Output the (X, Y) coordinate of the center of the cell containing the given text.  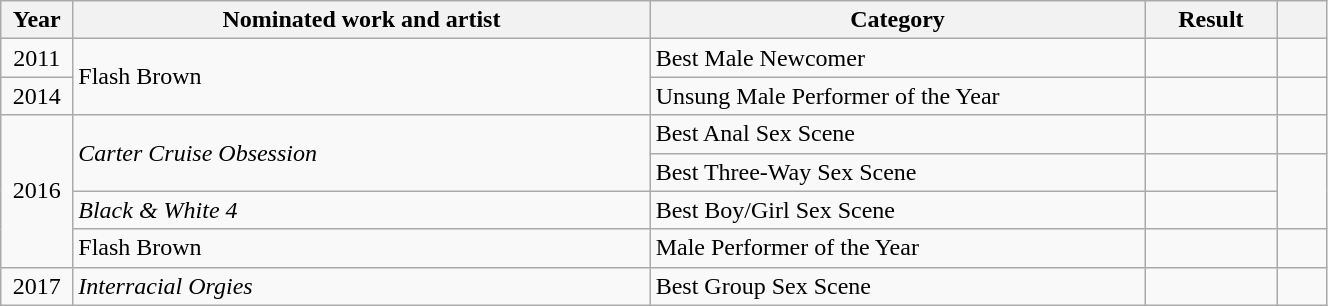
2014 (37, 96)
Best Three-Way Sex Scene (898, 172)
2011 (37, 58)
2017 (37, 286)
2016 (37, 191)
Best Male Newcomer (898, 58)
Best Group Sex Scene (898, 286)
Interracial Orgies (362, 286)
Best Anal Sex Scene (898, 134)
Carter Cruise Obsession (362, 153)
Male Performer of the Year (898, 248)
Nominated work and artist (362, 20)
Result (1211, 20)
Year (37, 20)
Unsung Male Performer of the Year (898, 96)
Black & White 4 (362, 210)
Best Boy/Girl Sex Scene (898, 210)
Category (898, 20)
